Pinpoint the cell where the given text exists, returning its (x, y) midpoint coordinate. 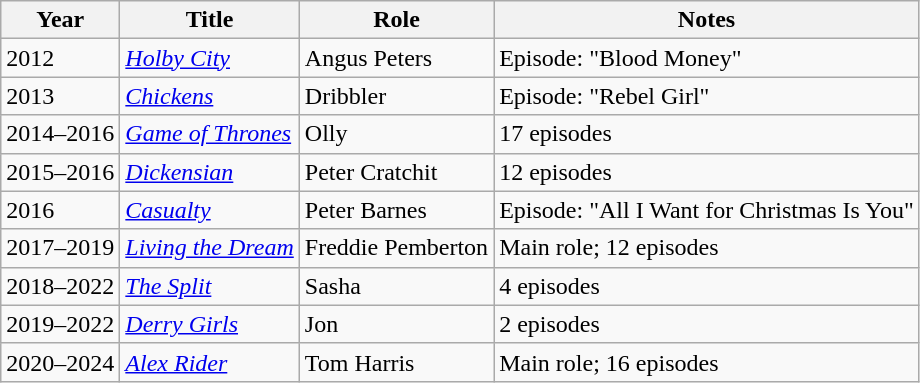
12 episodes (707, 172)
Game of Thrones (210, 134)
Peter Barnes (396, 210)
The Split (210, 286)
2019–2022 (60, 324)
4 episodes (707, 286)
2015–2016 (60, 172)
2012 (60, 58)
Notes (707, 20)
Role (396, 20)
Peter Cratchit (396, 172)
Angus Peters (396, 58)
2016 (60, 210)
Episode: "All I Want for Christmas Is You" (707, 210)
Main role; 16 episodes (707, 362)
Main role; 12 episodes (707, 248)
Alex Rider (210, 362)
Tom Harris (396, 362)
2014–2016 (60, 134)
Derry Girls (210, 324)
Dickensian (210, 172)
2 episodes (707, 324)
17 episodes (707, 134)
Holby City (210, 58)
Dribbler (396, 96)
Jon (396, 324)
Episode: "Blood Money" (707, 58)
2020–2024 (60, 362)
2013 (60, 96)
Episode: "Rebel Girl" (707, 96)
Title (210, 20)
Year (60, 20)
2018–2022 (60, 286)
Living the Dream (210, 248)
Freddie Pemberton (396, 248)
Casualty (210, 210)
Chickens (210, 96)
2017–2019 (60, 248)
Sasha (396, 286)
Olly (396, 134)
